Provide the [X, Y] coordinate of the cell's center where the given text is located.  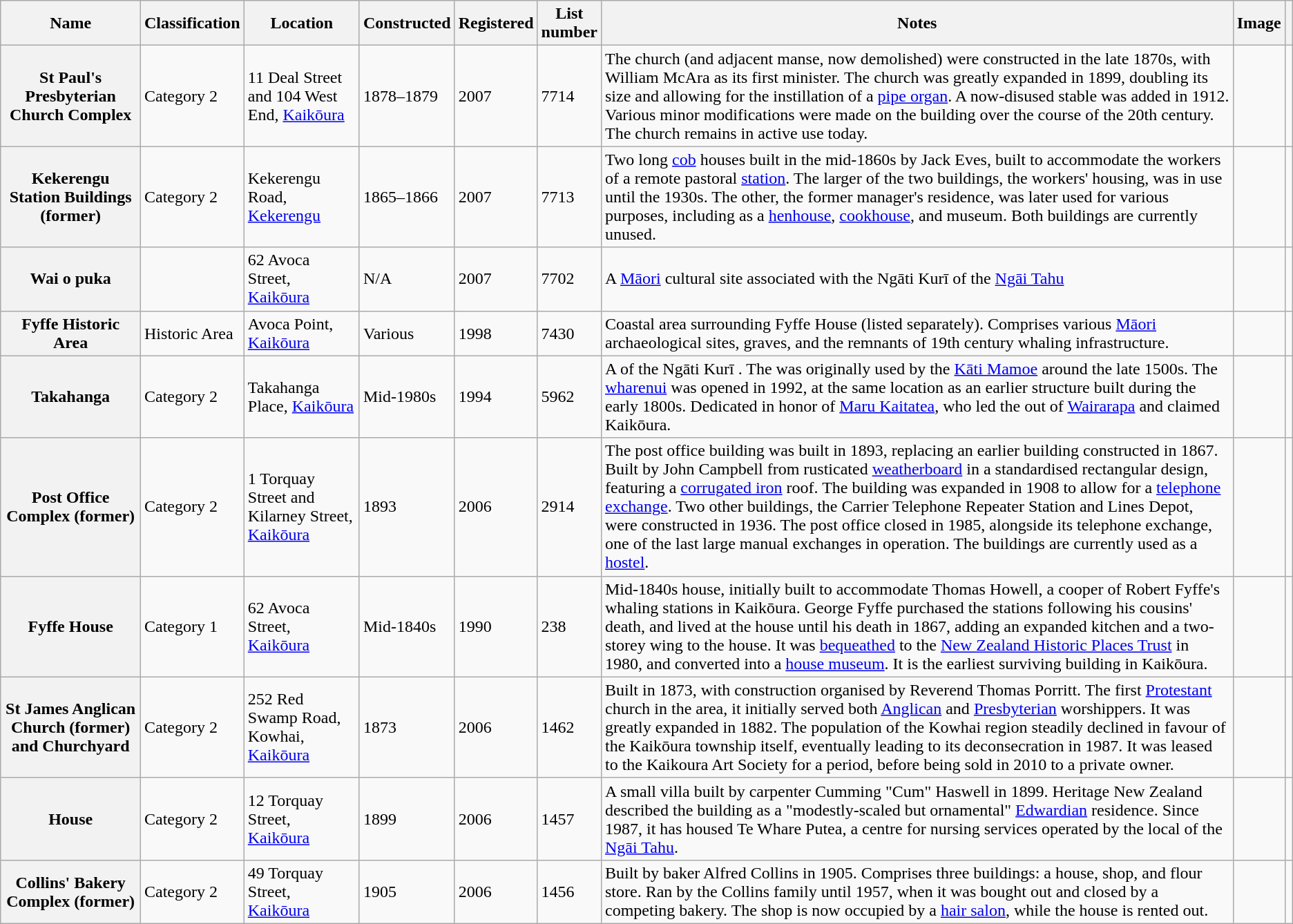
Takahanga [70, 396]
1899 [407, 819]
Fyffe House [70, 626]
House [70, 819]
11 Deal Street and 104 West End, Kaikōura [301, 96]
Fyffe Historic Area [70, 333]
1873 [407, 727]
1865–1866 [407, 197]
Mid-1840s [407, 626]
7714 [569, 96]
1 Torquay Street and Kilarney Street, Kaikōura [301, 507]
N/A [407, 279]
Avoca Point, Kaikōura [301, 333]
Wai o puka [70, 279]
Mid-1980s [407, 396]
12 Torquay Street, Kaikōura [301, 819]
1990 [496, 626]
Takahanga Place, Kaikōura [301, 396]
7430 [569, 333]
238 [569, 626]
Notes [917, 23]
1456 [569, 892]
Listnumber [569, 23]
252 Red Swamp Road, Kowhai, Kaikōura [301, 727]
Various [407, 333]
2914 [569, 507]
7713 [569, 197]
Image [1258, 23]
Historic Area [193, 333]
Constructed [407, 23]
Category 1 [193, 626]
49 Torquay Street, Kaikōura [301, 892]
1994 [496, 396]
1998 [496, 333]
7702 [569, 279]
1457 [569, 819]
St James Anglican Church (former) and Churchyard [70, 727]
Post Office Complex (former) [70, 507]
1878–1879 [407, 96]
Registered [496, 23]
5962 [569, 396]
1462 [569, 727]
Classification [193, 23]
Kekerengu Road, Kekerengu [301, 197]
Kekerengu Station Buildings (former) [70, 197]
Name [70, 23]
St Paul's Presbyterian Church Complex [70, 96]
Location [301, 23]
1905 [407, 892]
1893 [407, 507]
A Māori cultural site associated with the Ngāti Kurī of the Ngāi Tahu [917, 279]
Collins' Bakery Complex (former) [70, 892]
